Output the (x, y) coordinate of the center of the cell containing the given text.  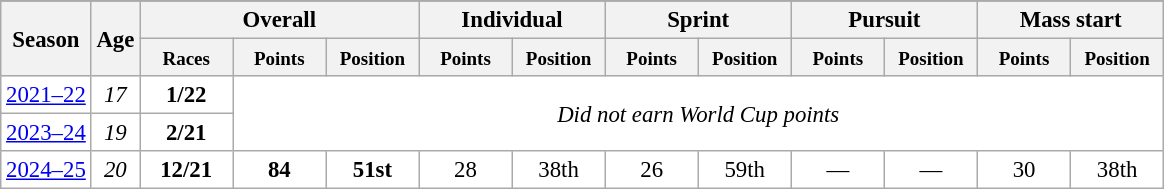
2024–25 (46, 170)
28 (466, 170)
2023–24 (46, 133)
Races (186, 58)
26 (652, 170)
12/21 (186, 170)
Mass start (1070, 20)
Age (116, 38)
19 (116, 133)
1/22 (186, 95)
Sprint (698, 20)
30 (1024, 170)
Did not earn World Cup points (698, 114)
2/21 (186, 133)
51st (372, 170)
2021–22 (46, 95)
59th (744, 170)
Individual (512, 20)
17 (116, 95)
20 (116, 170)
84 (280, 170)
Overall (280, 20)
Season (46, 38)
Pursuit (884, 20)
